Locate the cell with the specified text and output its [x, y] center coordinate. 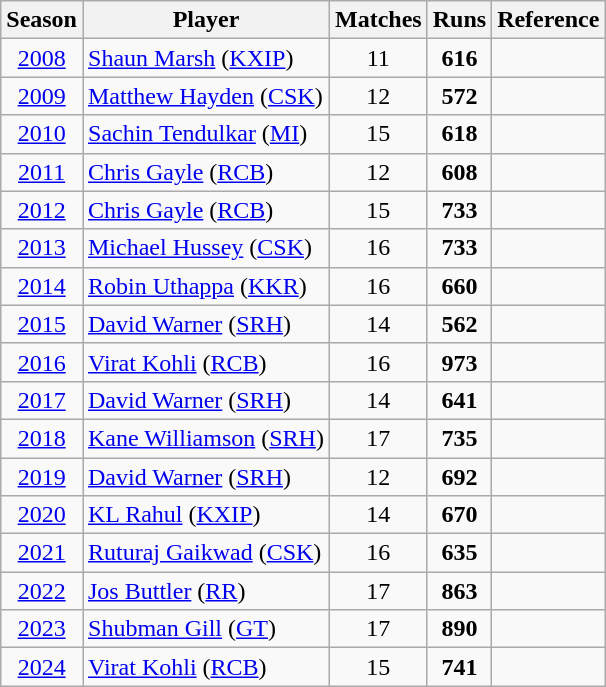
741 [459, 667]
2012 [42, 210]
670 [459, 515]
2016 [42, 362]
2021 [42, 553]
Shaun Marsh (KXIP) [206, 58]
973 [459, 362]
Kane Williamson (SRH) [206, 438]
863 [459, 591]
641 [459, 400]
Ruturaj Gaikwad (CSK) [206, 553]
2019 [42, 477]
735 [459, 438]
635 [459, 553]
2008 [42, 58]
2018 [42, 438]
2009 [42, 96]
2014 [42, 286]
890 [459, 629]
Runs [459, 20]
2020 [42, 515]
692 [459, 477]
Reference [548, 20]
2015 [42, 324]
2011 [42, 172]
660 [459, 286]
2017 [42, 400]
Shubman Gill (GT) [206, 629]
2024 [42, 667]
616 [459, 58]
2010 [42, 134]
Robin Uthappa (KKR) [206, 286]
608 [459, 172]
Matthew Hayden (CSK) [206, 96]
2022 [42, 591]
572 [459, 96]
Sachin Tendulkar (MI) [206, 134]
Season [42, 20]
618 [459, 134]
2023 [42, 629]
2013 [42, 248]
Player [206, 20]
562 [459, 324]
11 [378, 58]
Jos Buttler (RR) [206, 591]
Matches [378, 20]
Michael Hussey (CSK) [206, 248]
KL Rahul (KXIP) [206, 515]
